Return the [X, Y] coordinate for the center point of the cell that contains the specified text.  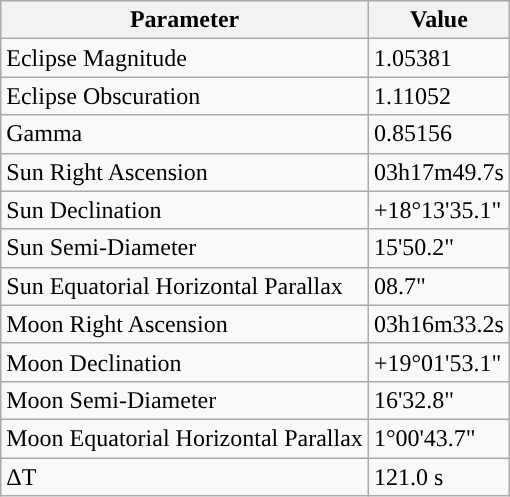
16'32.8" [438, 400]
15'50.2" [438, 248]
+19°01'53.1" [438, 362]
0.85156 [438, 134]
Parameter [185, 20]
Eclipse Obscuration [185, 96]
03h16m33.2s [438, 324]
Moon Right Ascension [185, 324]
Sun Declination [185, 210]
1.05381 [438, 58]
03h17m49.7s [438, 172]
121.0 s [438, 477]
Value [438, 20]
Sun Equatorial Horizontal Parallax [185, 286]
ΔT [185, 477]
Moon Semi-Diameter [185, 400]
Sun Right Ascension [185, 172]
Eclipse Magnitude [185, 58]
+18°13'35.1" [438, 210]
Moon Equatorial Horizontal Parallax [185, 438]
Gamma [185, 134]
1.11052 [438, 96]
Moon Declination [185, 362]
08.7" [438, 286]
1°00'43.7" [438, 438]
Sun Semi-Diameter [185, 248]
